Search for the cell housing the specified text and yield its (X, Y) center coordinate. 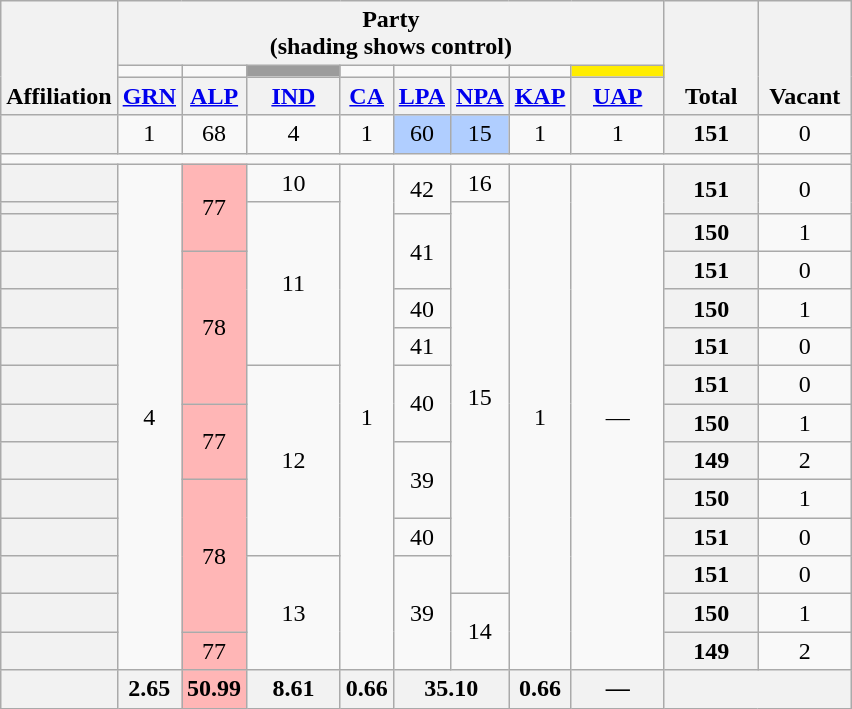
14 (480, 632)
Vacant (805, 58)
CA (366, 96)
42 (422, 188)
ALP (214, 96)
35.10 (451, 689)
50.99 (214, 689)
11 (294, 284)
60 (422, 134)
NPA (480, 96)
8.61 (294, 689)
16 (480, 183)
Total (711, 58)
GRN (149, 96)
IND (294, 96)
Party (shading shows control) (390, 34)
2.65 (149, 689)
10 (294, 183)
68 (214, 134)
Affiliation (59, 58)
13 (294, 613)
UAP (618, 96)
12 (294, 460)
KAP (540, 96)
LPA (422, 96)
